Pinpoint the cell where the given text exists, returning its (x, y) midpoint coordinate. 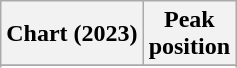
Peakposition (189, 34)
Chart (2023) (72, 34)
